Scan for the cell matching the given text and deliver its [X, Y] coordinate at center. 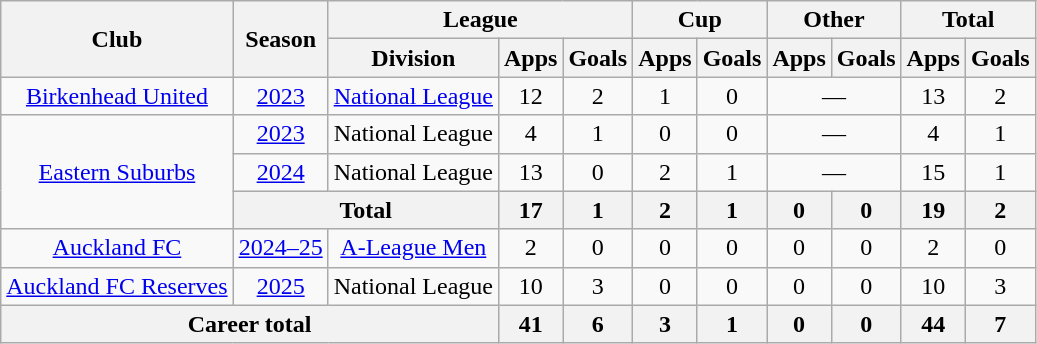
Division [413, 58]
19 [933, 210]
12 [530, 96]
Auckland FC Reserves [117, 286]
Cup [700, 20]
Auckland FC [117, 248]
2024 [280, 172]
41 [530, 324]
17 [530, 210]
A-League Men [413, 248]
Birkenhead United [117, 96]
Eastern Suburbs [117, 172]
Club [117, 39]
League [480, 20]
Season [280, 39]
15 [933, 172]
7 [1000, 324]
6 [598, 324]
2025 [280, 286]
Career total [250, 324]
2024–25 [280, 248]
Other [834, 20]
44 [933, 324]
